Locate the cell with the specified text and output its (x, y) center coordinate. 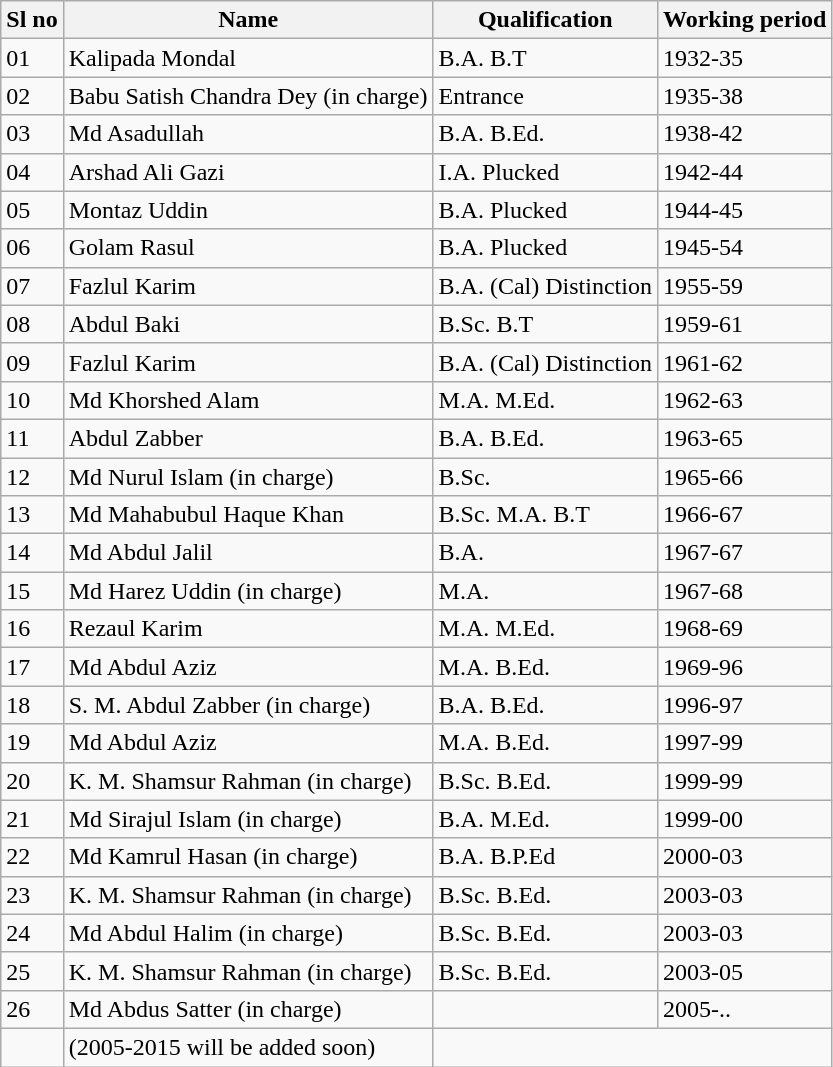
1942-44 (744, 172)
23 (32, 895)
Md Sirajul Islam (in charge) (248, 819)
12 (32, 477)
22 (32, 857)
B.A. B.P.Ed (545, 857)
Working period (744, 20)
I.A. Plucked (545, 172)
Md Khorshed Alam (248, 400)
Md Nurul Islam (in charge) (248, 477)
1932-35 (744, 58)
1999-99 (744, 781)
1965-66 (744, 477)
Golam Rasul (248, 248)
14 (32, 553)
1963-65 (744, 438)
1967-67 (744, 553)
S. M. Abdul Zabber (in charge) (248, 705)
(2005-2015 will be added soon) (248, 1047)
13 (32, 515)
10 (32, 400)
Kalipada Mondal (248, 58)
Qualification (545, 20)
Babu Satish Chandra Dey (in charge) (248, 96)
04 (32, 172)
Md Mahabubul Haque Khan (248, 515)
1955-59 (744, 286)
25 (32, 971)
21 (32, 819)
B.A. M.Ed. (545, 819)
1938-42 (744, 134)
Md Harez Uddin (in charge) (248, 591)
1959-61 (744, 324)
Abdul Baki (248, 324)
20 (32, 781)
Md Kamrul Hasan (in charge) (248, 857)
Sl no (32, 20)
B.A. B.T (545, 58)
11 (32, 438)
07 (32, 286)
03 (32, 134)
Montaz Uddin (248, 210)
26 (32, 1009)
01 (32, 58)
Md Abdul Halim (in charge) (248, 933)
17 (32, 667)
05 (32, 210)
16 (32, 629)
B.Sc. (545, 477)
Entrance (545, 96)
2003-05 (744, 971)
1961-62 (744, 362)
1969-96 (744, 667)
1997-99 (744, 743)
02 (32, 96)
24 (32, 933)
1935-38 (744, 96)
1967-68 (744, 591)
1996-97 (744, 705)
1945-54 (744, 248)
08 (32, 324)
2000-03 (744, 857)
15 (32, 591)
Rezaul Karim (248, 629)
18 (32, 705)
M.A. (545, 591)
2005-.. (744, 1009)
1968-69 (744, 629)
1962-63 (744, 400)
09 (32, 362)
1966-67 (744, 515)
B.A. (545, 553)
Md Asadullah (248, 134)
Abdul Zabber (248, 438)
Arshad Ali Gazi (248, 172)
06 (32, 248)
B.Sc. M.A. B.T (545, 515)
1944-45 (744, 210)
1999-00 (744, 819)
19 (32, 743)
Md Abdus Satter (in charge) (248, 1009)
B.Sc. B.T (545, 324)
Md Abdul Jalil (248, 553)
Name (248, 20)
